Find where the given text appears and provide that cell's center as [X, Y] coordinate. 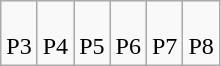
P5 [92, 34]
P6 [128, 34]
P8 [201, 34]
P7 [164, 34]
P3 [19, 34]
P4 [55, 34]
